Extract the (X, Y) coordinate from the center of the cell holding the provided text.  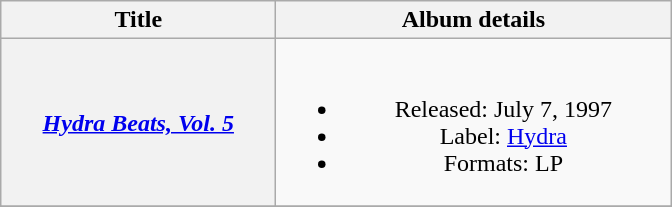
Album details (474, 20)
Released: July 7, 1997Label: HydraFormats: LP (474, 122)
Hydra Beats, Vol. 5 (138, 122)
Title (138, 20)
